Output the [x, y] coordinate of the center of the cell containing the given text.  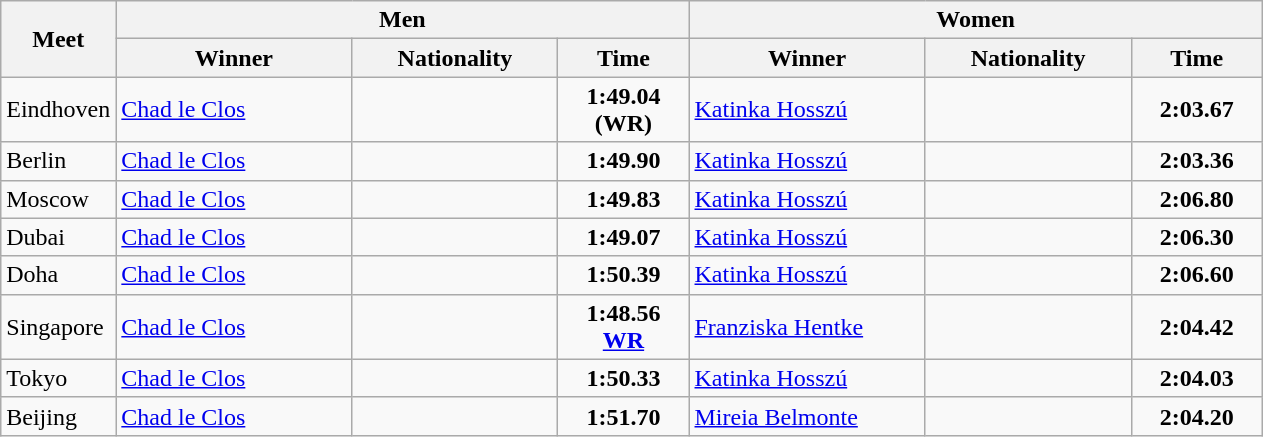
1:51.70 [624, 416]
2:03.36 [1196, 161]
Eindhoven [58, 110]
2:06.60 [1196, 275]
Berlin [58, 161]
Tokyo [58, 378]
2:03.67 [1196, 110]
2:06.30 [1196, 237]
1:49.07 [624, 237]
2:04.42 [1196, 326]
2:04.20 [1196, 416]
Mireia Belmonte [807, 416]
1:49.04 (WR) [624, 110]
Women [976, 20]
Men [402, 20]
1:50.33 [624, 378]
Moscow [58, 199]
1:49.83 [624, 199]
Meet [58, 39]
Franziska Hentke [807, 326]
Singapore [58, 326]
Dubai [58, 237]
2:04.03 [1196, 378]
1:50.39 [624, 275]
1:49.90 [624, 161]
2:06.80 [1196, 199]
1:48.56 WR [624, 326]
Doha [58, 275]
Beijing [58, 416]
